Scan for the cell matching the given text and deliver its [X, Y] coordinate at center. 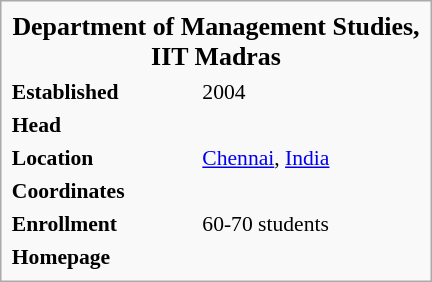
Established [103, 92]
Coordinates [103, 191]
Chennai, India [312, 158]
2004 [312, 92]
60-70 students [312, 224]
Head [103, 125]
Enrollment [103, 224]
Department of Management Studies, IIT Madras [216, 42]
Homepage [103, 257]
Location [103, 158]
